Identify which cell holds the provided text, then report its [x, y] central coordinate. 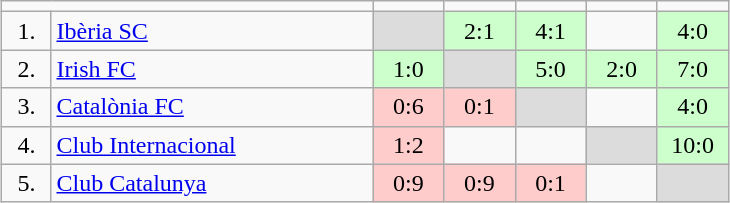
4:1 [550, 31]
Club Catalunya [212, 183]
Catalònia FC [212, 107]
Irish FC [212, 69]
Ibèria SC [212, 31]
4. [26, 145]
1:0 [408, 69]
2. [26, 69]
2:0 [622, 69]
1:2 [408, 145]
Club Internacional [212, 145]
1. [26, 31]
5:0 [550, 69]
5. [26, 183]
0:6 [408, 107]
10:0 [692, 145]
3. [26, 107]
2:1 [480, 31]
7:0 [692, 69]
